Identify which cell holds the provided text, then report its [x, y] central coordinate. 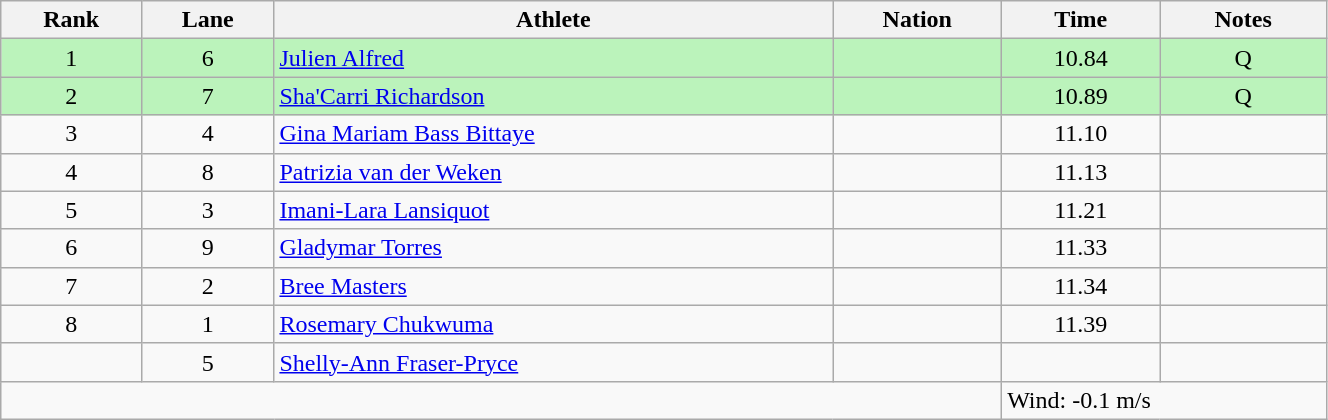
Gina Mariam Bass Bittaye [554, 134]
Notes [1243, 20]
Bree Masters [554, 286]
Gladymar Torres [554, 248]
11.21 [1081, 210]
11.33 [1081, 248]
Wind: -0.1 m/s [1164, 400]
Shelly-Ann Fraser-Pryce [554, 362]
Sha'Carri Richardson [554, 96]
11.13 [1081, 172]
Patrizia van der Weken [554, 172]
Julien Alfred [554, 58]
11.39 [1081, 324]
Rosemary Chukwuma [554, 324]
Rank [72, 20]
Athlete [554, 20]
Time [1081, 20]
11.10 [1081, 134]
11.34 [1081, 286]
Nation [918, 20]
10.89 [1081, 96]
Imani-Lara Lansiquot [554, 210]
10.84 [1081, 58]
Lane [208, 20]
9 [208, 248]
